Output the [X, Y] coordinate of the center of the cell containing the given text.  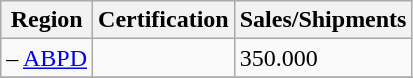
350.000 [323, 58]
Certification [164, 20]
Sales/Shipments [323, 20]
Region [47, 20]
– ABPD [47, 58]
